Extract the [x, y] coordinate from the center of the cell holding the provided text.  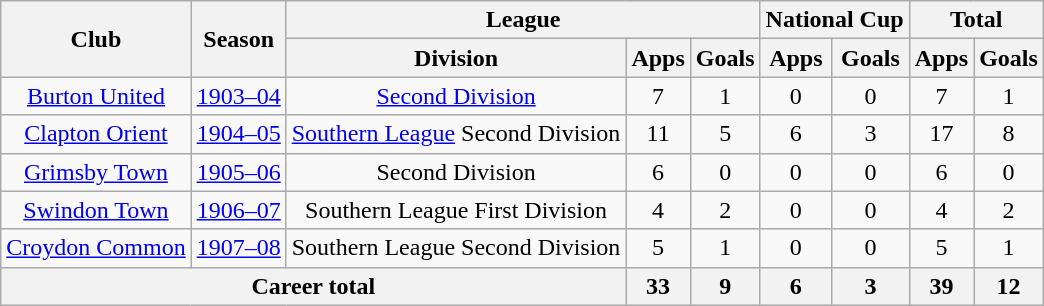
League [523, 20]
Croydon Common [96, 248]
Grimsby Town [96, 172]
39 [941, 286]
Southern League First Division [456, 210]
33 [658, 286]
Total [976, 20]
Burton United [96, 96]
Swindon Town [96, 210]
9 [725, 286]
12 [1009, 286]
1903–04 [238, 96]
Club [96, 39]
1905–06 [238, 172]
1907–08 [238, 248]
Season [238, 39]
17 [941, 134]
National Cup [834, 20]
11 [658, 134]
Clapton Orient [96, 134]
1906–07 [238, 210]
Career total [314, 286]
Division [456, 58]
1904–05 [238, 134]
8 [1009, 134]
